Detect which cell encompasses the target text, then output its [x, y] center coordinate. 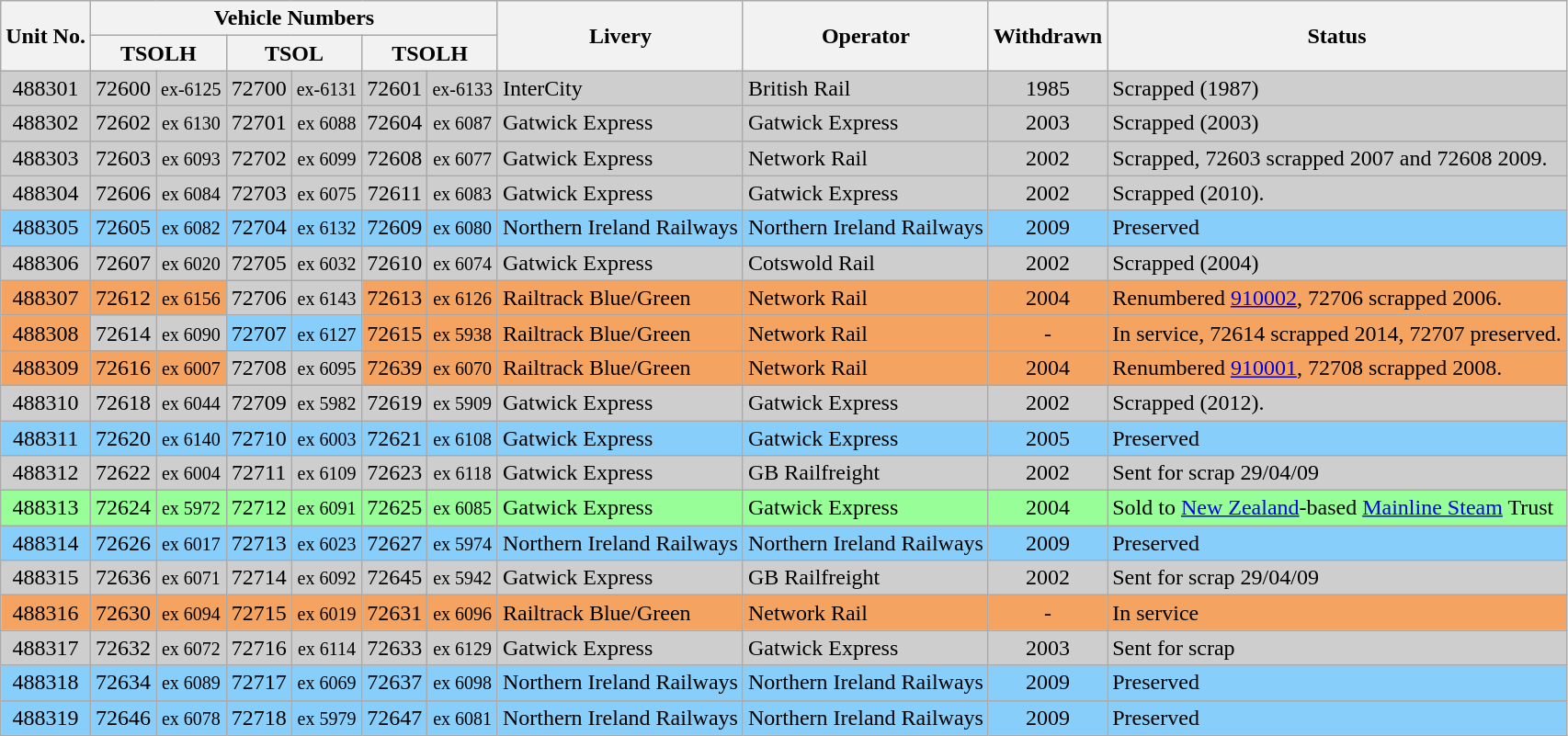
72606 [123, 193]
72621 [395, 438]
488316 [46, 613]
72605 [123, 228]
Withdrawn [1048, 36]
488301 [46, 88]
ex 6071 [191, 578]
72709 [259, 402]
72700 [259, 88]
72608 [395, 158]
ex 6081 [463, 718]
ex-6133 [463, 88]
488308 [46, 333]
488311 [46, 438]
72703 [259, 193]
ex 5974 [463, 543]
ex 6087 [463, 123]
488318 [46, 683]
British Rail [866, 88]
Scrapped (2004) [1337, 263]
ex 6080 [463, 228]
ex 6019 [327, 613]
ex 6082 [191, 228]
ex-6131 [327, 88]
488313 [46, 508]
488302 [46, 123]
72704 [259, 228]
ex 6085 [463, 508]
488309 [46, 368]
ex 6072 [191, 648]
ex-6125 [191, 88]
ex 6094 [191, 613]
488317 [46, 648]
72717 [259, 683]
72706 [259, 298]
488314 [46, 543]
488319 [46, 718]
ex 6069 [327, 683]
72646 [123, 718]
ex 5909 [463, 402]
Scrapped (2010). [1337, 193]
ex 6127 [327, 333]
72627 [395, 543]
72712 [259, 508]
ex 6003 [327, 438]
ex 6132 [327, 228]
72615 [395, 333]
ex 5982 [327, 402]
ex 6093 [191, 158]
488312 [46, 473]
72618 [123, 402]
ex 6092 [327, 578]
72612 [123, 298]
In service [1337, 613]
72718 [259, 718]
ex 6075 [327, 193]
ex 6099 [327, 158]
Status [1337, 36]
ex 6074 [463, 263]
ex 6084 [191, 193]
72603 [123, 158]
ex 6130 [191, 123]
ex 6032 [327, 263]
488306 [46, 263]
72619 [395, 402]
488305 [46, 228]
72711 [259, 473]
72600 [123, 88]
488315 [46, 578]
ex 5938 [463, 333]
ex 6044 [191, 402]
72633 [395, 648]
72610 [395, 263]
Livery [619, 36]
72637 [395, 683]
72630 [123, 613]
72716 [259, 648]
ex 6078 [191, 718]
In service, 72614 scrapped 2014, 72707 preserved. [1337, 333]
ex 6156 [191, 298]
ex 6007 [191, 368]
72702 [259, 158]
Sent for scrap [1337, 648]
72613 [395, 298]
72632 [123, 648]
488310 [46, 402]
72636 [123, 578]
488307 [46, 298]
Renumbered 910002, 72706 scrapped 2006. [1337, 298]
ex 6020 [191, 263]
Scrapped (2012). [1337, 402]
72620 [123, 438]
Scrapped (1987) [1337, 88]
72708 [259, 368]
ex 6083 [463, 193]
72713 [259, 543]
ex 6109 [327, 473]
72710 [259, 438]
488304 [46, 193]
ex 6095 [327, 368]
ex 6118 [463, 473]
72616 [123, 368]
Sold to New Zealand-based Mainline Steam Trust [1337, 508]
72634 [123, 683]
488303 [46, 158]
ex 6114 [327, 648]
72705 [259, 263]
72701 [259, 123]
ex 5979 [327, 718]
InterCity [619, 88]
72714 [259, 578]
ex 6077 [463, 158]
72623 [395, 473]
72707 [259, 333]
Scrapped (2003) [1337, 123]
ex 6088 [327, 123]
Vehicle Numbers [294, 18]
Cotswold Rail [866, 263]
ex 6004 [191, 473]
ex 6017 [191, 543]
72645 [395, 578]
ex 6070 [463, 368]
72601 [395, 88]
ex 6098 [463, 683]
72602 [123, 123]
ex 5972 [191, 508]
72622 [123, 473]
ex 6096 [463, 613]
Unit No. [46, 36]
TSOL [294, 53]
72611 [395, 193]
ex 6126 [463, 298]
ex 6108 [463, 438]
Operator [866, 36]
72609 [395, 228]
72626 [123, 543]
72604 [395, 123]
ex 6089 [191, 683]
ex 6140 [191, 438]
ex 6143 [327, 298]
1985 [1048, 88]
ex 6023 [327, 543]
72607 [123, 263]
Renumbered 910001, 72708 scrapped 2008. [1337, 368]
ex 5942 [463, 578]
72625 [395, 508]
2005 [1048, 438]
72631 [395, 613]
ex 6129 [463, 648]
72614 [123, 333]
72639 [395, 368]
72624 [123, 508]
72647 [395, 718]
ex 6091 [327, 508]
Scrapped, 72603 scrapped 2007 and 72608 2009. [1337, 158]
ex 6090 [191, 333]
72715 [259, 613]
